Return (X, Y) of the center of cell containing provided text 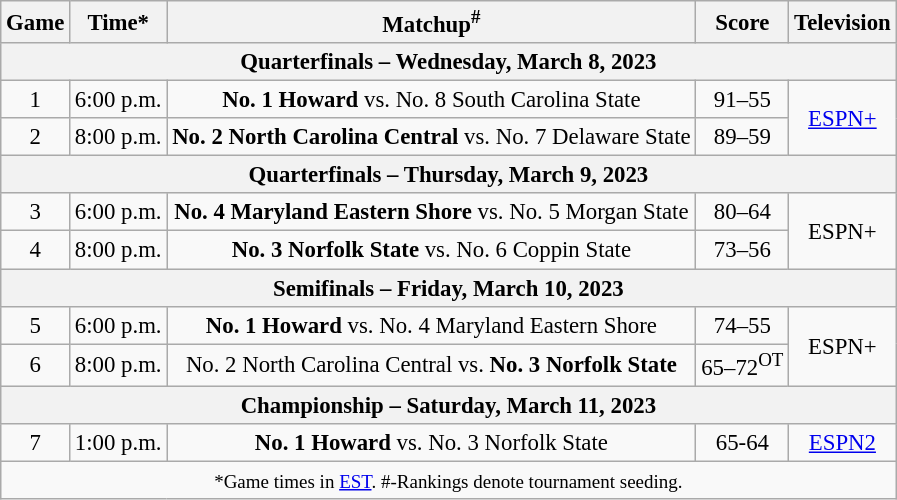
Quarterfinals – Wednesday, March 8, 2023 (448, 62)
73–56 (742, 250)
65-64 (742, 443)
6 (36, 365)
Matchup# (432, 22)
5 (36, 325)
80–64 (742, 213)
Semifinals – Friday, March 10, 2023 (448, 288)
No. 3 Norfolk State vs. No. 6 Coppin State (432, 250)
4 (36, 250)
89–59 (742, 137)
65–72OT (742, 365)
3 (36, 213)
Score (742, 22)
No. 2 North Carolina Central vs. No. 7 Delaware State (432, 137)
*Game times in EST. #-Rankings denote tournament seeding. (448, 480)
No. 1 Howard vs. No. 3 Norfolk State (432, 443)
Game (36, 22)
2 (36, 137)
No. 2 North Carolina Central vs. No. 3 Norfolk State (432, 365)
No. 1 Howard vs. No. 8 South Carolina State (432, 100)
1 (36, 100)
No. 1 Howard vs. No. 4 Maryland Eastern Shore (432, 325)
7 (36, 443)
Television (842, 22)
ESPN2 (842, 443)
Quarterfinals – Thursday, March 9, 2023 (448, 175)
74–55 (742, 325)
Championship – Saturday, March 11, 2023 (448, 405)
91–55 (742, 100)
1:00 p.m. (118, 443)
No. 4 Maryland Eastern Shore vs. No. 5 Morgan State (432, 213)
Time* (118, 22)
